Search for the cell housing the specified text and yield its (x, y) center coordinate. 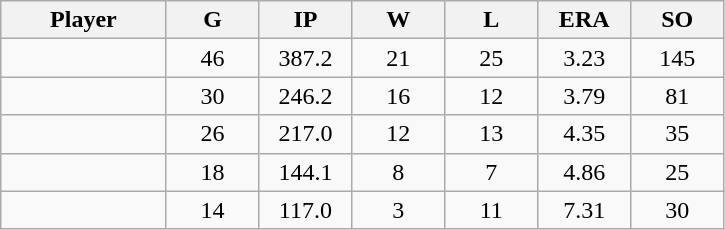
246.2 (306, 96)
W (398, 20)
3.79 (584, 96)
46 (212, 58)
14 (212, 210)
13 (492, 134)
G (212, 20)
Player (84, 20)
8 (398, 172)
217.0 (306, 134)
ERA (584, 20)
144.1 (306, 172)
7.31 (584, 210)
18 (212, 172)
145 (678, 58)
3.23 (584, 58)
35 (678, 134)
IP (306, 20)
21 (398, 58)
117.0 (306, 210)
81 (678, 96)
26 (212, 134)
387.2 (306, 58)
4.86 (584, 172)
16 (398, 96)
3 (398, 210)
SO (678, 20)
4.35 (584, 134)
7 (492, 172)
L (492, 20)
11 (492, 210)
